Find where the given text appears and provide that cell's center as [x, y] coordinate. 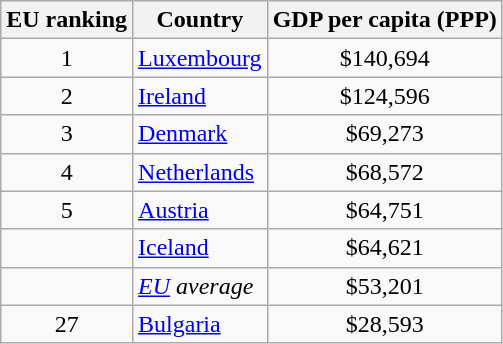
Country [200, 20]
Bulgaria [200, 324]
2 [67, 96]
27 [67, 324]
$28,593 [384, 324]
4 [67, 172]
Ireland [200, 96]
Netherlands [200, 172]
$69,273 [384, 134]
Luxembourg [200, 58]
1 [67, 58]
Denmark [200, 134]
Iceland [200, 248]
GDP per capita (PPP) [384, 20]
EU average [200, 286]
$124,596 [384, 96]
3 [67, 134]
$64,751 [384, 210]
$140,694 [384, 58]
EU ranking [67, 20]
Austria [200, 210]
$68,572 [384, 172]
5 [67, 210]
$53,201 [384, 286]
$64,621 [384, 248]
